Pinpoint the cell where the given text exists, returning its [x, y] midpoint coordinate. 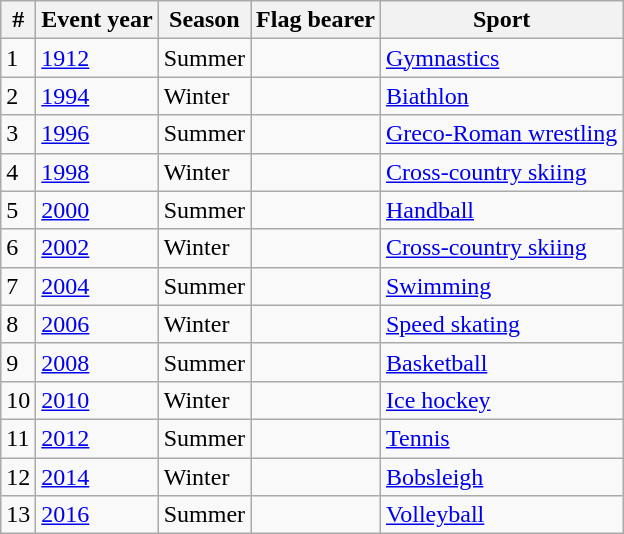
3 [18, 134]
Swimming [501, 286]
Gymnastics [501, 58]
2006 [97, 324]
10 [18, 400]
4 [18, 172]
7 [18, 286]
2 [18, 96]
1996 [97, 134]
Tennis [501, 438]
Bobsleigh [501, 477]
9 [18, 362]
6 [18, 248]
5 [18, 210]
2004 [97, 286]
Event year [97, 20]
Flag bearer [316, 20]
Volleyball [501, 515]
2016 [97, 515]
Speed skating [501, 324]
1 [18, 58]
1994 [97, 96]
Sport [501, 20]
Handball [501, 210]
Biathlon [501, 96]
Basketball [501, 362]
2010 [97, 400]
13 [18, 515]
2002 [97, 248]
8 [18, 324]
1998 [97, 172]
11 [18, 438]
Ice hockey [501, 400]
2000 [97, 210]
12 [18, 477]
# [18, 20]
1912 [97, 58]
Season [204, 20]
2014 [97, 477]
2008 [97, 362]
2012 [97, 438]
Greco-Roman wrestling [501, 134]
